Extract the (X, Y) coordinate from the center of the cell holding the provided text.  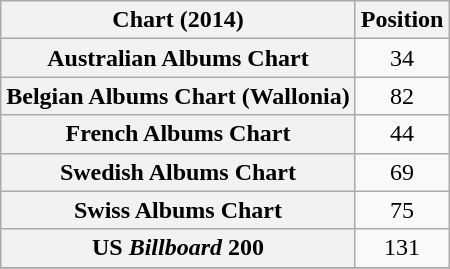
Chart (2014) (178, 20)
75 (402, 210)
French Albums Chart (178, 134)
Australian Albums Chart (178, 58)
44 (402, 134)
34 (402, 58)
Swedish Albums Chart (178, 172)
Swiss Albums Chart (178, 210)
Position (402, 20)
Belgian Albums Chart (Wallonia) (178, 96)
69 (402, 172)
131 (402, 248)
US Billboard 200 (178, 248)
82 (402, 96)
